Detect which cell encompasses the target text, then output its (X, Y) center coordinate. 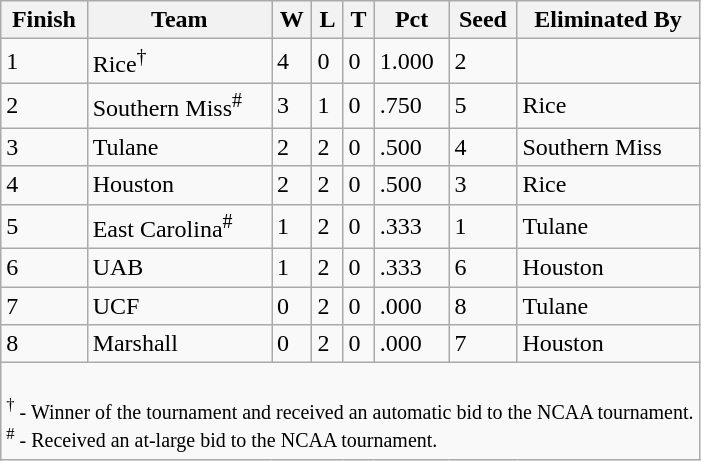
1.000 (412, 62)
UAB (179, 268)
Rice† (179, 62)
Southern Miss (608, 147)
East Carolina# (179, 226)
W (292, 20)
Eliminated By (608, 20)
Marshall (179, 344)
Pct (412, 20)
UCF (179, 306)
Southern Miss# (179, 106)
.750 (412, 106)
T (358, 20)
† - Winner of the tournament and received an automatic bid to the NCAA tournament. # - Received an at-large bid to the NCAA tournament. (350, 411)
Team (179, 20)
Finish (44, 20)
L (328, 20)
Seed (483, 20)
